Search for the cell housing the specified text and yield its [X, Y] center coordinate. 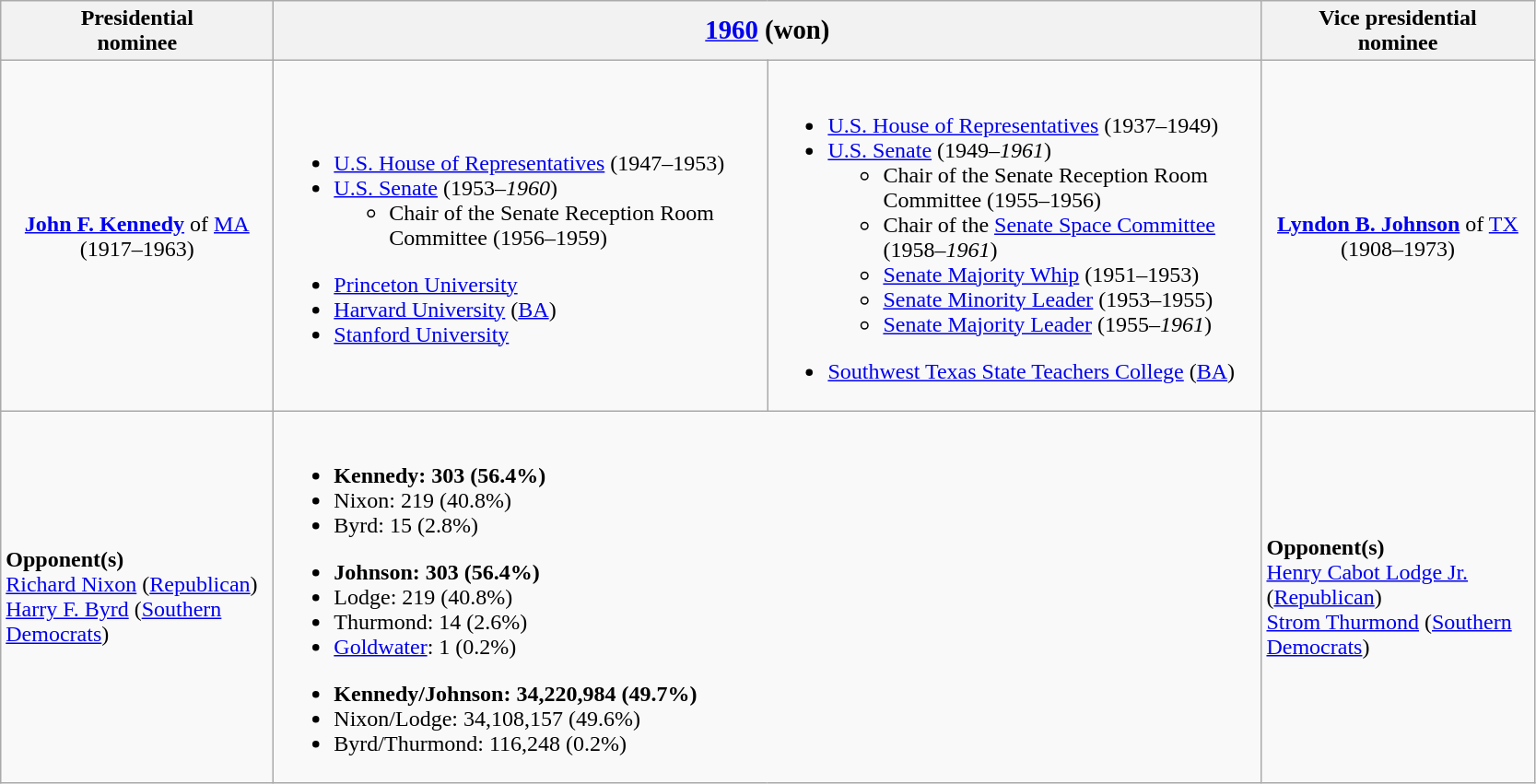
Opponent(s)Henry Cabot Lodge Jr. (Republican)Strom Thurmond (SouthernDemocrats) [1398, 597]
Lyndon B. Johnson of TX(1908–1973) [1398, 236]
Vice presidentialnominee [1398, 31]
Opponent(s)Richard Nixon (Republican)Harry F. Byrd (SouthernDemocrats) [137, 597]
John F. Kennedy of MA(1917–1963) [137, 236]
Presidentialnominee [137, 31]
1960 (won) [768, 31]
